Output the (x, y) coordinate of the center of the cell containing the given text.  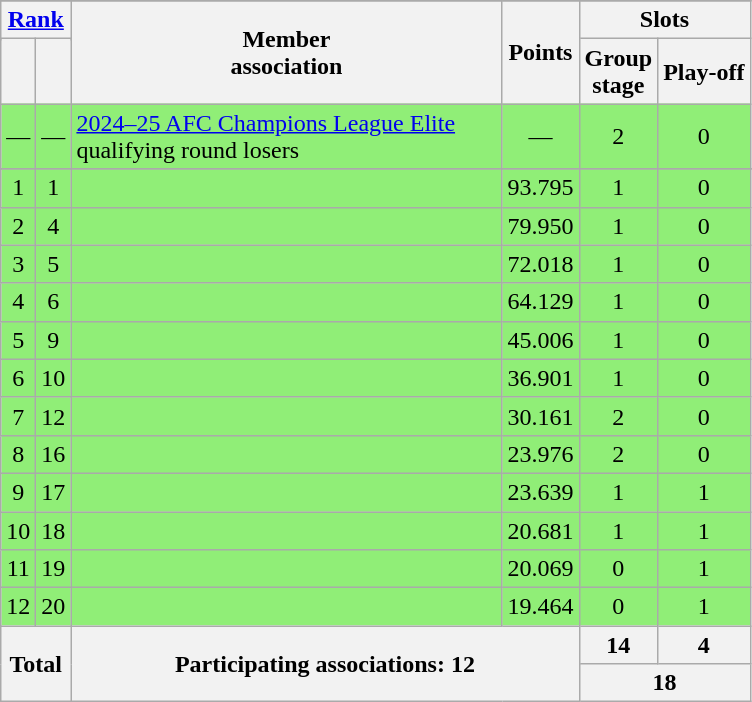
Play-off (704, 72)
8 (18, 454)
Rank (36, 20)
Memberassociation (286, 52)
Points (540, 52)
19 (54, 569)
23.639 (540, 492)
93.795 (540, 188)
Slots (664, 20)
19.464 (540, 607)
20 (54, 607)
72.018 (540, 264)
7 (18, 416)
11 (18, 569)
Participating associations: 12 (325, 664)
2024–25 AFC Champions League Elite qualifying round losers (286, 136)
Total (36, 664)
64.129 (540, 302)
23.976 (540, 454)
Groupstage (618, 72)
30.161 (540, 416)
79.950 (540, 226)
20.681 (540, 531)
14 (618, 645)
36.901 (540, 378)
3 (18, 264)
45.006 (540, 340)
16 (54, 454)
17 (54, 492)
20.069 (540, 569)
